Extract the (x, y) coordinate from the center of the cell holding the provided text.  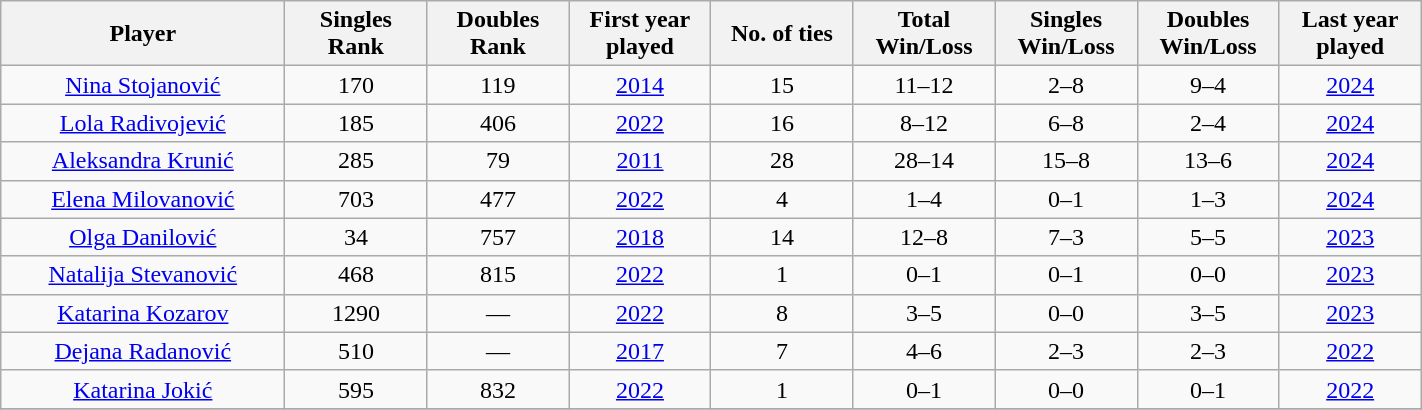
1290 (356, 313)
No. of ties (782, 34)
703 (356, 199)
510 (356, 351)
Aleksandra Krunić (143, 161)
6–8 (1066, 123)
5–5 (1208, 237)
2018 (640, 237)
2–8 (1066, 85)
15–8 (1066, 161)
First year played (640, 34)
4–6 (924, 351)
Olga Danilović (143, 237)
Singles Win/Loss (1066, 34)
14 (782, 237)
1–4 (924, 199)
815 (498, 275)
2014 (640, 85)
12–8 (924, 237)
Dejana Radanović (143, 351)
Lola Radivojević (143, 123)
15 (782, 85)
595 (356, 389)
8 (782, 313)
185 (356, 123)
832 (498, 389)
9–4 (1208, 85)
Last year played (1350, 34)
7–3 (1066, 237)
28–14 (924, 161)
285 (356, 161)
13–6 (1208, 161)
Doubles Rank (498, 34)
1–3 (1208, 199)
2011 (640, 161)
119 (498, 85)
Singles Rank (356, 34)
Player (143, 34)
Doubles Win/Loss (1208, 34)
Katarina Jokić (143, 389)
11–12 (924, 85)
2017 (640, 351)
477 (498, 199)
4 (782, 199)
79 (498, 161)
406 (498, 123)
Natalija Stevanović (143, 275)
468 (356, 275)
170 (356, 85)
7 (782, 351)
Total Win/Loss (924, 34)
Katarina Kozarov (143, 313)
757 (498, 237)
16 (782, 123)
Elena Milovanović (143, 199)
8–12 (924, 123)
Nina Stojanović (143, 85)
34 (356, 237)
28 (782, 161)
2–4 (1208, 123)
